Find where the given text appears and provide that cell's center as (x, y) coordinate. 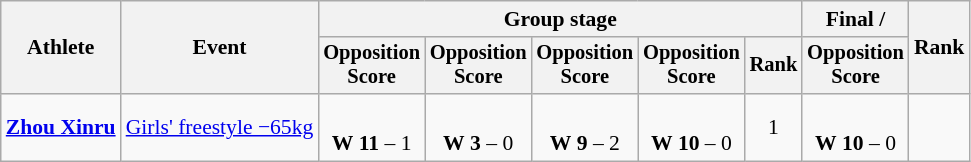
Group stage (560, 19)
W 11 – 1 (372, 128)
W 3 – 0 (478, 128)
Athlete (61, 48)
Zhou Xinru (61, 128)
Event (220, 48)
1 (774, 128)
Girls' freestyle −65kg (220, 128)
Final / (856, 19)
W 9 – 2 (584, 128)
